Extract the [x, y] coordinate from the center of the cell holding the provided text.  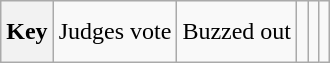
Key [27, 32]
Buzzed out [237, 32]
Judges vote [115, 32]
